Capture the cell that displays the provided text and extract its [X, Y] central coordinate. 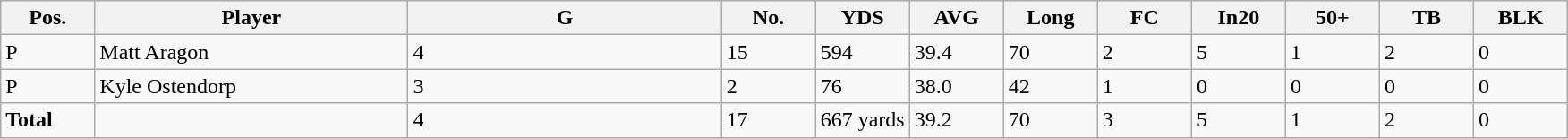
G [565, 18]
17 [768, 120]
Pos. [48, 18]
39.2 [956, 120]
38.0 [956, 86]
39.4 [956, 52]
76 [863, 86]
FC [1144, 18]
YDS [863, 18]
667 yards [863, 120]
50+ [1332, 18]
TB [1427, 18]
Total [48, 120]
AVG [956, 18]
BLK [1520, 18]
Player [251, 18]
No. [768, 18]
42 [1051, 86]
15 [768, 52]
594 [863, 52]
Matt Aragon [251, 52]
Kyle Ostendorp [251, 86]
Long [1051, 18]
In20 [1239, 18]
